Identify which cell holds the provided text, then report its (x, y) central coordinate. 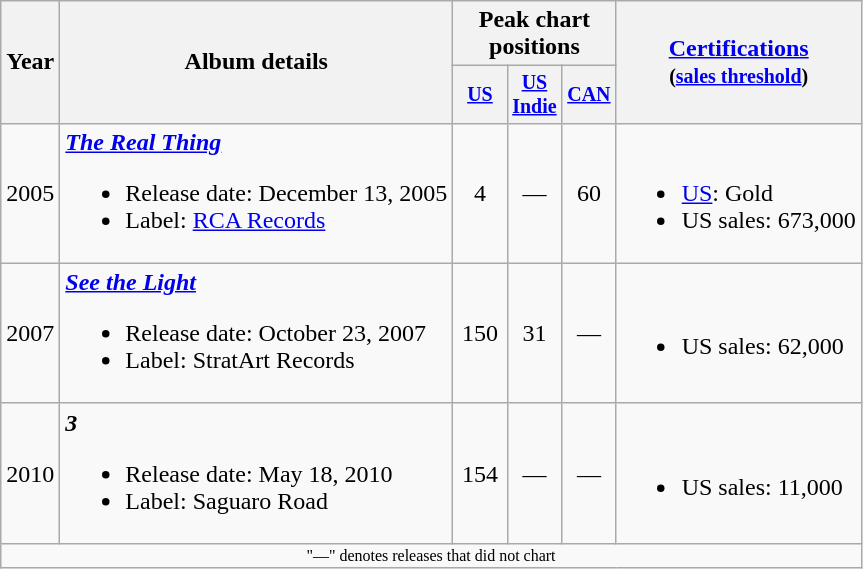
Album details (256, 62)
CAN (589, 94)
150 (480, 333)
60 (589, 193)
See the LightRelease date: October 23, 2007Label: StratArt Records (256, 333)
Certifications(sales threshold) (738, 62)
US (480, 94)
Year (30, 62)
3Release date: May 18, 2010Label: Saguaro Road (256, 473)
31 (534, 333)
2010 (30, 473)
4 (480, 193)
"—" denotes releases that did not chart (431, 555)
Peak chartpositions (534, 34)
US Indie (534, 94)
2005 (30, 193)
The Real ThingRelease date: December 13, 2005Label: RCA Records (256, 193)
2007 (30, 333)
154 (480, 473)
US: GoldUS sales: 673,000 (738, 193)
US sales: 11,000 (738, 473)
US sales: 62,000 (738, 333)
